Capture the cell that displays the provided text and extract its [X, Y] central coordinate. 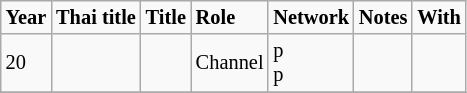
Role [230, 17]
Thai title [96, 17]
Channel [230, 63]
p p [311, 63]
Notes [383, 17]
20 [26, 63]
Network [311, 17]
Title [166, 17]
With [438, 17]
Year [26, 17]
